Return the [x, y] coordinate for the center point of the cell that contains the specified text.  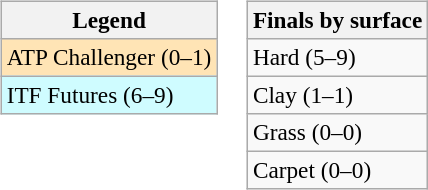
ITF Futures (6–9) [108, 95]
Hard (5–9) [337, 57]
Clay (1–1) [337, 95]
Finals by surface [337, 20]
Legend [108, 20]
ATP Challenger (0–1) [108, 57]
Grass (0–0) [337, 133]
Carpet (0–0) [337, 171]
